Capture the cell that displays the provided text and extract its (X, Y) central coordinate. 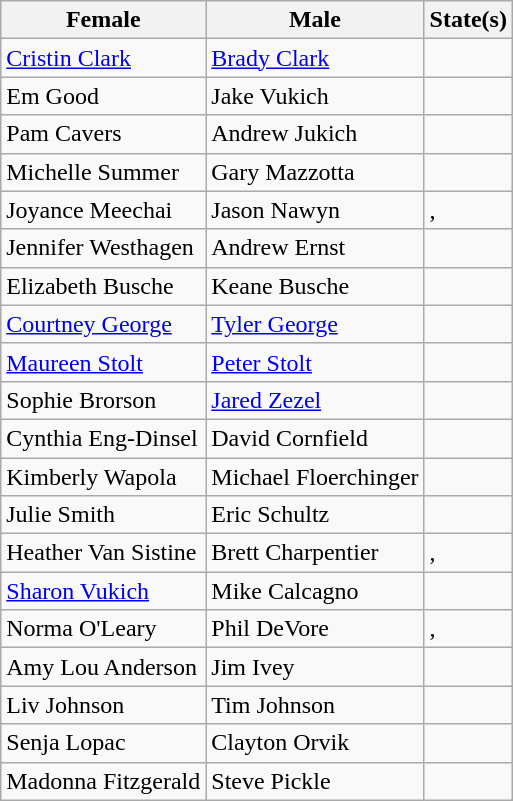
Heather Van Sistine (104, 553)
Joyance Meechai (104, 210)
Jennifer Westhagen (104, 248)
Tyler George (315, 324)
Jared Zezel (315, 400)
Andrew Ernst (315, 248)
Gary Mazzotta (315, 172)
Male (315, 20)
Mike Calcagno (315, 591)
Jason Nawyn (315, 210)
Senja Lopac (104, 743)
State(s) (468, 20)
Eric Schultz (315, 515)
Sharon Vukich (104, 591)
Michael Floerchinger (315, 477)
Sophie Brorson (104, 400)
Maureen Stolt (104, 362)
Phil DeVore (315, 629)
Kimberly Wapola (104, 477)
Julie Smith (104, 515)
Andrew Jukich (315, 134)
David Cornfield (315, 438)
Elizabeth Busche (104, 286)
Peter Stolt (315, 362)
Pam Cavers (104, 134)
Female (104, 20)
Michelle Summer (104, 172)
Clayton Orvik (315, 743)
Em Good (104, 96)
Steve Pickle (315, 781)
Cristin Clark (104, 58)
Courtney George (104, 324)
Brady Clark (315, 58)
Tim Johnson (315, 705)
Cynthia Eng-Dinsel (104, 438)
Liv Johnson (104, 705)
Amy Lou Anderson (104, 667)
Keane Busche (315, 286)
Norma O'Leary (104, 629)
Brett Charpentier (315, 553)
Jim Ivey (315, 667)
Madonna Fitzgerald (104, 781)
Jake Vukich (315, 96)
